Identify which cell holds the provided text, then report its [x, y] central coordinate. 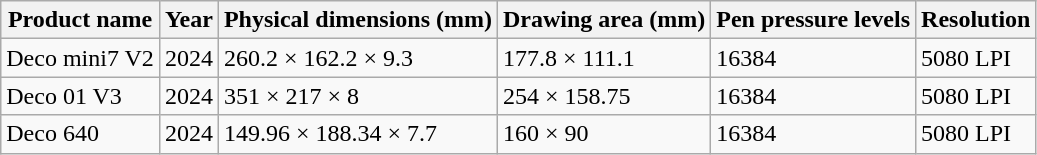
Year [188, 20]
260.2 × 162.2 × 9.3 [358, 58]
Deco 640 [80, 134]
Product name [80, 20]
Deco mini7 V2 [80, 58]
Deco 01 V3 [80, 96]
254 × 158.75 [604, 96]
351 × 217 × 8 [358, 96]
149.96 × 188.34 × 7.7 [358, 134]
160 × 90 [604, 134]
Pen pressure levels [814, 20]
177.8 × 111.1 [604, 58]
Drawing area (mm) [604, 20]
Resolution [976, 20]
Physical dimensions (mm) [358, 20]
